Return (X, Y) of the center of cell containing provided text 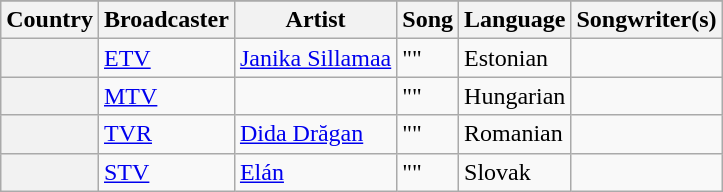
Broadcaster (166, 20)
TVR (166, 134)
Elán (315, 172)
Janika Sillamaa (315, 58)
Estonian (515, 58)
ETV (166, 58)
Songwriter(s) (646, 20)
Song (428, 20)
Language (515, 20)
Country (50, 20)
Artist (315, 20)
Romanian (515, 134)
Hungarian (515, 96)
STV (166, 172)
MTV (166, 96)
Dida Drăgan (315, 134)
Slovak (515, 172)
